Pinpoint the cell where the given text exists, returning its (x, y) midpoint coordinate. 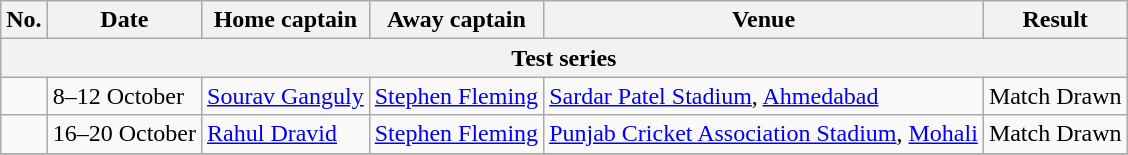
Sourav Ganguly (286, 96)
Venue (764, 20)
Home captain (286, 20)
8–12 October (124, 96)
Date (124, 20)
16–20 October (124, 134)
No. (24, 20)
Sardar Patel Stadium, Ahmedabad (764, 96)
Test series (564, 58)
Punjab Cricket Association Stadium, Mohali (764, 134)
Rahul Dravid (286, 134)
Result (1055, 20)
Away captain (456, 20)
